Extract the (x, y) coordinate from the center of the cell holding the provided text.  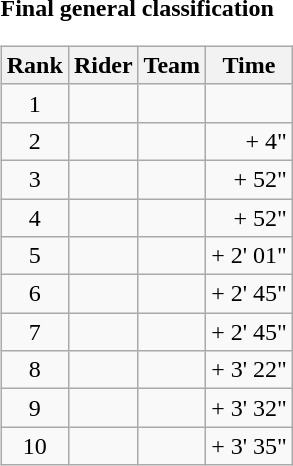
1 (34, 103)
5 (34, 256)
+ 4" (250, 141)
2 (34, 141)
+ 3' 22" (250, 370)
Rider (103, 65)
Time (250, 65)
3 (34, 179)
Rank (34, 65)
9 (34, 408)
+ 3' 32" (250, 408)
10 (34, 446)
8 (34, 370)
7 (34, 332)
+ 3' 35" (250, 446)
6 (34, 294)
Team (172, 65)
4 (34, 217)
+ 2' 01" (250, 256)
